Detect which cell encompasses the target text, then output its (X, Y) center coordinate. 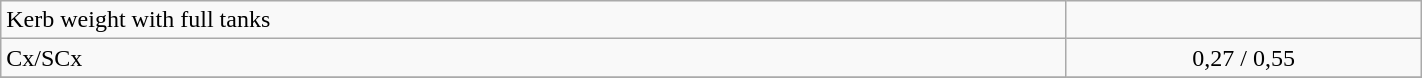
Kerb weight with full tanks (534, 20)
0,27 / 0,55 (1244, 58)
Cx/SCx (534, 58)
